Scan for the cell matching the given text and deliver its (x, y) coordinate at center. 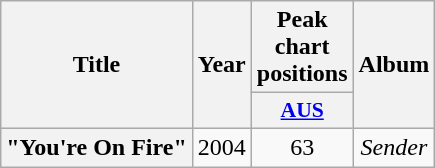
63 (302, 147)
Peak chart positions (302, 47)
Year (222, 65)
2004 (222, 147)
"You're On Fire" (96, 147)
Title (96, 65)
Album (394, 65)
Sender (394, 147)
AUS (302, 111)
